For the text-containing cell, return its midpoint in [x, y] coordinate format. 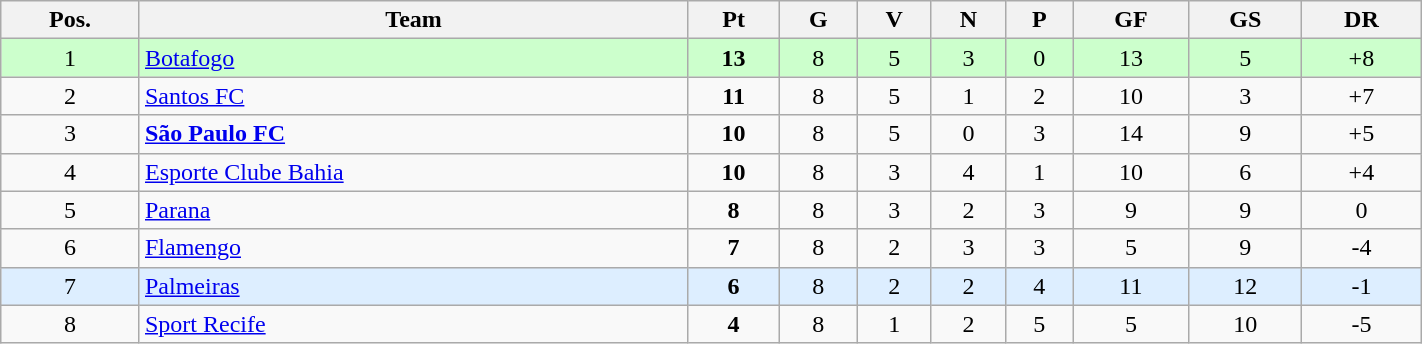
+8 [1362, 58]
+5 [1362, 134]
+4 [1362, 172]
Pos. [70, 20]
Team [413, 20]
-5 [1362, 324]
+7 [1362, 96]
Santos FC [413, 96]
12 [1246, 286]
São Paulo FC [413, 134]
Sport Recife [413, 324]
P [1040, 20]
Pt [734, 20]
-4 [1362, 248]
Palmeiras [413, 286]
Botafogo [413, 58]
Parana [413, 210]
GS [1246, 20]
Esporte Clube Bahia [413, 172]
G [818, 20]
GF [1131, 20]
-1 [1362, 286]
DR [1362, 20]
N [968, 20]
V [894, 20]
Flamengo [413, 248]
14 [1131, 134]
